Capture the cell that displays the provided text and extract its (X, Y) central coordinate. 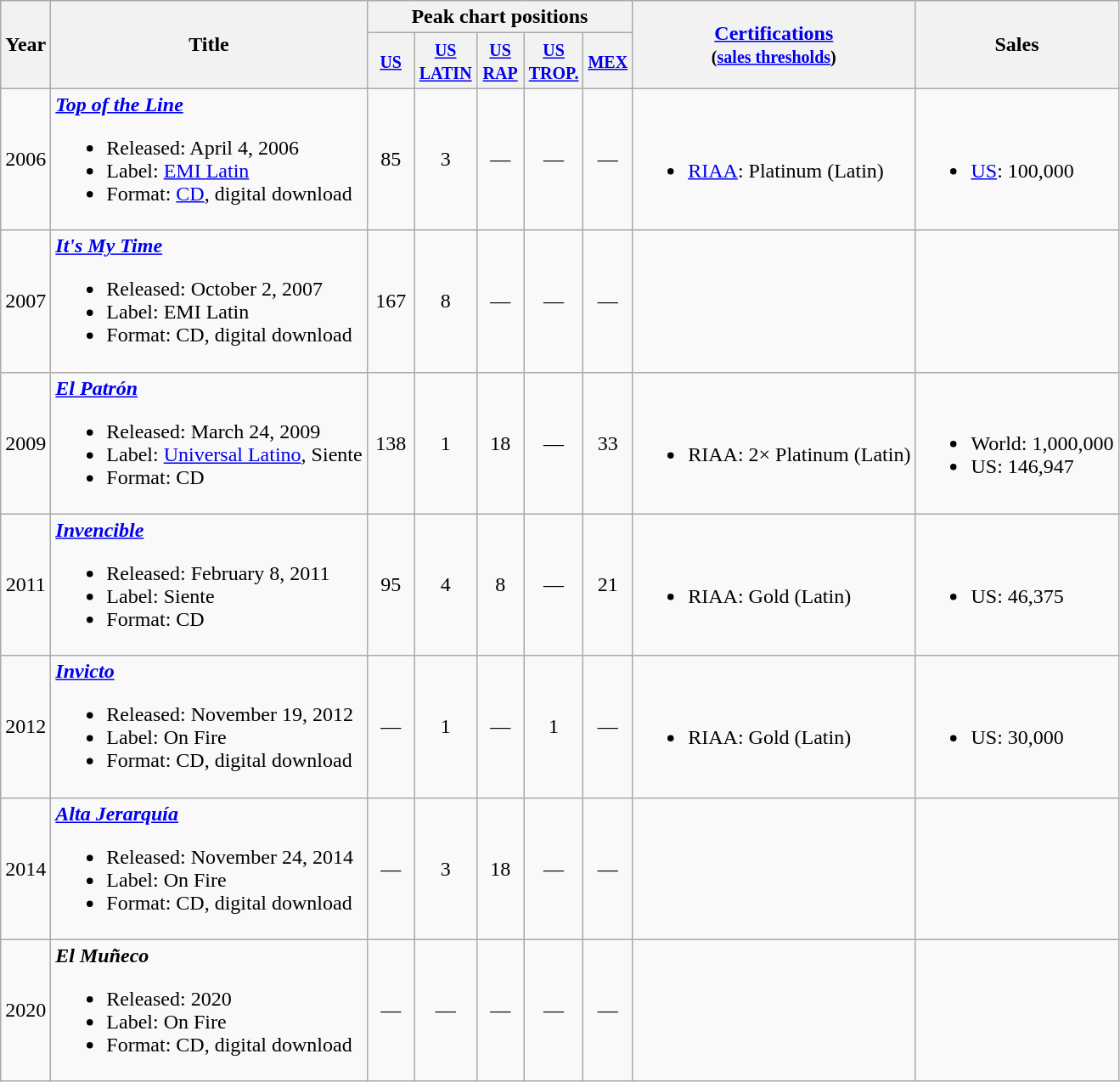
95 (391, 584)
InvencibleReleased: February 8, 2011Label: SienteFormat: CD (209, 584)
2007 (25, 301)
US (391, 61)
US: 46,375 (1017, 584)
RIAA: Platinum (Latin) (774, 160)
2009 (25, 443)
El PatrónReleased: March 24, 2009Label: Universal Latino, SienteFormat: CD (209, 443)
InvictoReleased: November 19, 2012Label: On FireFormat: CD, digital download (209, 727)
2006 (25, 160)
2012 (25, 727)
USTROP. (554, 61)
2020 (25, 1011)
2011 (25, 584)
Alta JerarquíaReleased: November 24, 2014Label: On FireFormat: CD, digital download (209, 868)
167 (391, 301)
Year (25, 44)
RIAA: 2× Platinum (Latin) (774, 443)
Sales (1017, 44)
MEX (608, 61)
El MuñecoReleased: 2020Label: On FireFormat: CD, digital download (209, 1011)
World: 1,000,000US: 146,947 (1017, 443)
Certifications(sales thresholds) (774, 44)
Peak chart positions (499, 17)
USLATIN (445, 61)
Title (209, 44)
33 (608, 443)
138 (391, 443)
USRAP (500, 61)
US: 100,000 (1017, 160)
4 (445, 584)
85 (391, 160)
It's My TimeReleased: October 2, 2007Label: EMI LatinFormat: CD, digital download (209, 301)
2014 (25, 868)
Top of the LineReleased: April 4, 2006Label: EMI LatinFormat: CD, digital download (209, 160)
21 (608, 584)
US: 30,000 (1017, 727)
